Scan for the cell matching the given text and deliver its (x, y) coordinate at center. 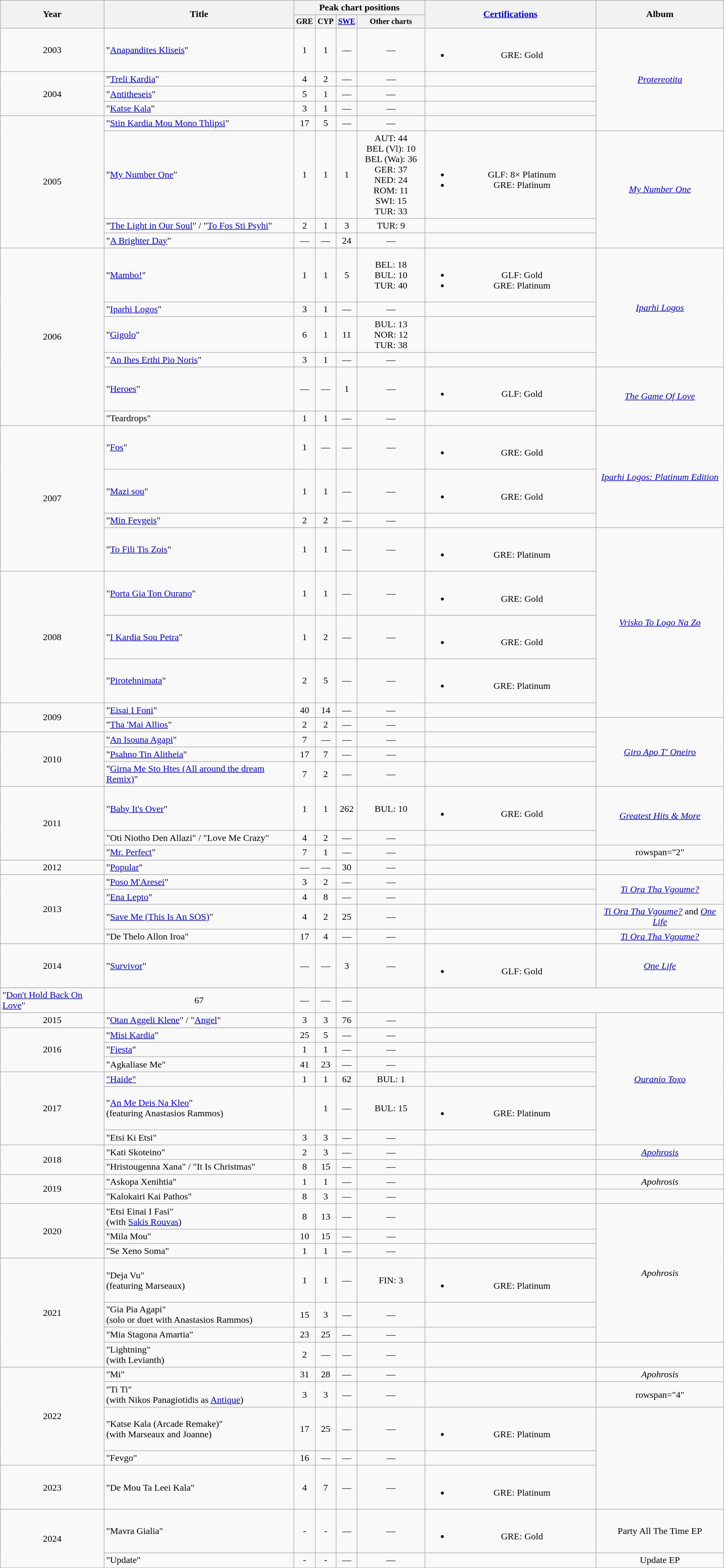
"Mavra Gialia" (199, 1531)
"I Kardia Sou Petra" (199, 637)
"Survivor" (199, 965)
GLF: 8× PlatinumGRE: Platinum (511, 175)
11 (347, 335)
"Mila Mou" (199, 1236)
"Katse Kala (Arcade Remake)" (with Marseaux and Joanne) (199, 1429)
"Girna Me Sto Htes (All around the dream Remix)" (199, 774)
"Fevgo" (199, 1458)
GRE (304, 22)
76 (347, 1020)
The Game Of Love (660, 396)
2017 (52, 1109)
262 (347, 808)
2023 (52, 1488)
"Tha 'Mai Allios" (199, 725)
Album (660, 14)
Vrisko To Logo Na Zo (660, 622)
28 (326, 1375)
Greatest Hits & More (660, 816)
2012 (52, 867)
"Mazi sou" (199, 491)
31 (304, 1375)
Other charts (391, 22)
CYP (326, 22)
30 (347, 867)
"Misi Kardia" (199, 1035)
67 (199, 1000)
rowspan="2" (660, 852)
"Kalokairi Kai Pathos" (199, 1196)
14 (326, 710)
"An Ihes Erthi Pio Noris" (199, 360)
"Teardrops" (199, 418)
Certifications (511, 14)
"De Mou Ta Leei Kala" (199, 1488)
2010 (52, 760)
"Heroes" (199, 389)
"Oti Niotho Den Allazi" / "Love Me Crazy" (199, 838)
2006 (52, 336)
"The Light in Our Soul" / "To Fos Sti Psyhi" (199, 226)
Iparhi Logos: Platinum Edition (660, 477)
10 (304, 1236)
6 (304, 335)
40 (304, 710)
"Katse Kala" (199, 108)
"Treli Kardia" (199, 79)
"Don't Hold Back On Love" (52, 1000)
2011 (52, 823)
Title (199, 14)
"Porta Gia Ton Ourano" (199, 593)
AUT: 44 BEL (Vl): 10 BEL (Wa): 36 GER: 37 NED: 24 ROM: 11 SWI: 15 TUR: 33 (391, 175)
2004 (52, 94)
2021 (52, 1313)
"Anapandites Kliseis" (199, 50)
13 (326, 1216)
SWE (347, 22)
"Popular" (199, 867)
"Haide" (199, 1079)
"Ti Ti" (with Nikos Panagiotidis as Antique) (199, 1395)
2003 (52, 50)
"Mia Stagona Amartia" (199, 1335)
BEL: 18 BUL: 10 TUR: 40 (391, 275)
"Stin Kardia Mou Mono Thlipsi" (199, 123)
Iparhi Logos (660, 307)
"Hristougenna Xana" / "It Is Christmas" (199, 1167)
"Fiesta" (199, 1050)
"Deja Vu" (featuring Marseaux) (199, 1280)
"Save Me (This Is An SOS)" (199, 917)
"My Number One" (199, 175)
"Lightning" (with Levianth) (199, 1354)
62 (347, 1079)
2008 (52, 637)
"Kati Skoteino" (199, 1152)
"Fos" (199, 447)
TUR: 9 (391, 226)
FIN: 3 (391, 1280)
2009 (52, 717)
Ouranio Toxo (660, 1079)
"Eisai I Foni" (199, 710)
2014 (52, 965)
Protereotita (660, 79)
"Min Fevgeis" (199, 520)
"Askopa Xenihtia" (199, 1182)
2024 (52, 1539)
"Agkaliase Me" (199, 1064)
My Number One (660, 190)
2007 (52, 498)
24 (347, 241)
"An Isouna Agapi" (199, 740)
"Poso M'Aresei" (199, 882)
Giro Apo T' Oneiro (660, 752)
"Antitheseis" (199, 94)
Party All The Time EP (660, 1531)
One Life (660, 965)
"Psahno Tin Alitheia" (199, 754)
"Baby It's Over" (199, 808)
rowspan="4" (660, 1395)
"To Fili Tis Zois" (199, 549)
16 (304, 1458)
Peak chart positions (359, 8)
"An Me Deis Na Kleo" (featuring Anastasios Rammos) (199, 1109)
"Update" (199, 1560)
BUL: 1 (391, 1079)
BUL: 10 (391, 808)
"Otan Aggeli Klene" / "Angel" (199, 1020)
"Mr. Perfect" (199, 852)
41 (304, 1064)
"Etsi Einai I Fasi" (with Sakis Rouvas) (199, 1216)
2018 (52, 1160)
2019 (52, 1189)
"A Brighter Day" (199, 241)
Update EP (660, 1560)
GLF: GoldGRE: Platinum (511, 275)
2013 (52, 909)
Ti Ora Tha Vgoume? and One Life (660, 917)
"Mambo!" (199, 275)
"Gia Pia Agapi" (solo or duet with Anastasios Rammos) (199, 1314)
2020 (52, 1231)
2005 (52, 182)
"Pirotehnimata" (199, 681)
"De Thelo Allon Iroa" (199, 936)
"Mi" (199, 1375)
2015 (52, 1020)
"Iparhi Logos" (199, 309)
BUL: 13 NOR: 12 TUR: 38 (391, 335)
"Se Xeno Soma" (199, 1251)
2022 (52, 1416)
"Ena Lepto" (199, 897)
"Etsi Ki Etsi" (199, 1138)
2016 (52, 1050)
BUL: 15 (391, 1109)
Year (52, 14)
"Gigolo" (199, 335)
